Scan for the cell matching the given text and deliver its [x, y] coordinate at center. 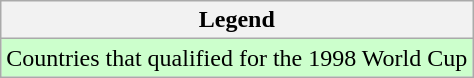
Countries that qualified for the 1998 World Cup [237, 58]
Legend [237, 20]
